Return (x, y) of the center of cell containing provided text 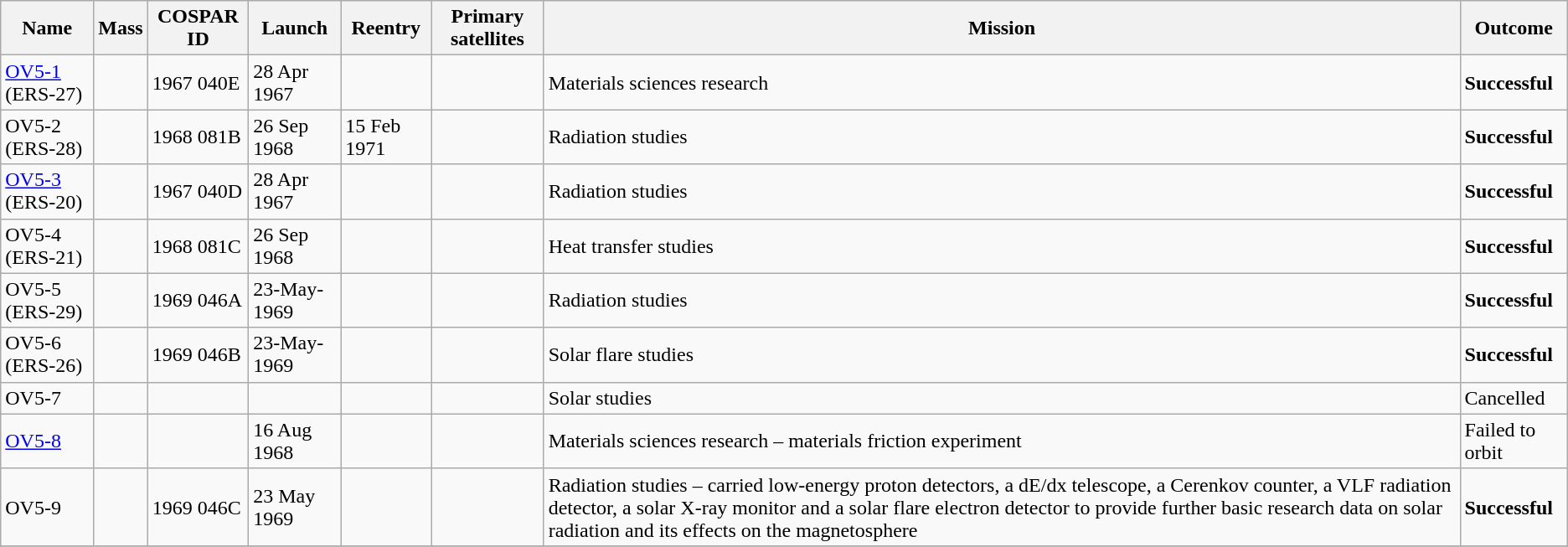
Name (47, 28)
OV5-6 (ERS-26) (47, 355)
OV5-8 (47, 441)
Failed to orbit (1514, 441)
OV5-4 (ERS-21) (47, 246)
Outcome (1514, 28)
Heat transfer studies (1002, 246)
1967 040E (198, 82)
OV5-7 (47, 398)
16 Aug 1968 (295, 441)
OV5-5 (ERS-29) (47, 300)
1969 046A (198, 300)
Solar flare studies (1002, 355)
Mission (1002, 28)
COSPAR ID (198, 28)
Mass (121, 28)
Primary satellites (487, 28)
OV5-2 (ERS-28) (47, 137)
Launch (295, 28)
1967 040D (198, 191)
OV5-1 (ERS-27) (47, 82)
OV5-3 (ERS-20) (47, 191)
1968 081C (198, 246)
OV5-9 (47, 507)
1968 081B (198, 137)
23 May 1969 (295, 507)
15 Feb 1971 (386, 137)
1969 046B (198, 355)
Materials sciences research – materials friction experiment (1002, 441)
Cancelled (1514, 398)
1969 046C (198, 507)
Solar studies (1002, 398)
Reentry (386, 28)
Materials sciences research (1002, 82)
